Pinpoint the cell where the given text exists, returning its [X, Y] midpoint coordinate. 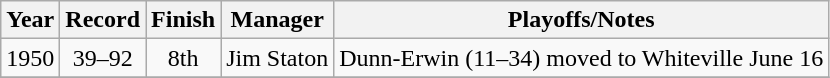
Record [103, 20]
Manager [278, 20]
Jim Staton [278, 58]
Finish [184, 20]
8th [184, 58]
Playoffs/Notes [582, 20]
Dunn-Erwin (11–34) moved to Whiteville June 16 [582, 58]
1950 [30, 58]
39–92 [103, 58]
Year [30, 20]
